From the cell containing the given text, extract its center point as (X, Y) coordinate. 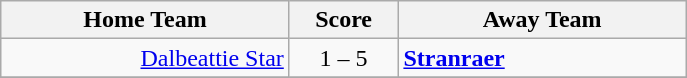
Score (344, 20)
1 – 5 (344, 58)
Away Team (542, 20)
Stranraer (542, 58)
Home Team (146, 20)
Dalbeattie Star (146, 58)
